Extract the (x, y) coordinate from the center of the cell holding the provided text.  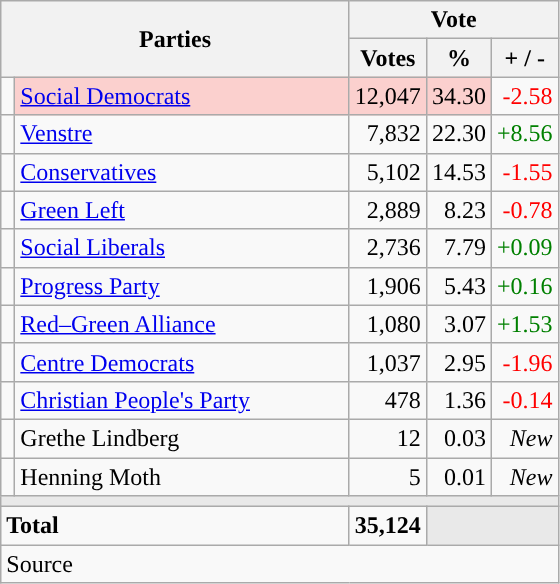
+ / - (524, 58)
Parties (176, 39)
35,124 (388, 526)
2,736 (388, 248)
0.01 (458, 477)
8.23 (458, 210)
7,832 (388, 134)
1.36 (458, 400)
478 (388, 400)
-0.14 (524, 400)
% (458, 58)
+8.56 (524, 134)
+0.09 (524, 248)
-2.58 (524, 96)
Red–Green Alliance (182, 324)
7.79 (458, 248)
14.53 (458, 172)
1,037 (388, 362)
2.95 (458, 362)
0.03 (458, 438)
12 (388, 438)
Votes (388, 58)
Total (176, 526)
Grethe Lindberg (182, 438)
-1.55 (524, 172)
Vote (454, 20)
-1.96 (524, 362)
-0.78 (524, 210)
1,080 (388, 324)
Henning Moth (182, 477)
Source (280, 564)
Christian People's Party (182, 400)
Social Democrats (182, 96)
+0.16 (524, 286)
34.30 (458, 96)
Venstre (182, 134)
1,906 (388, 286)
Centre Democrats (182, 362)
3.07 (458, 324)
+1.53 (524, 324)
12,047 (388, 96)
22.30 (458, 134)
Social Liberals (182, 248)
5 (388, 477)
Progress Party (182, 286)
2,889 (388, 210)
Conservatives (182, 172)
5,102 (388, 172)
Green Left (182, 210)
5.43 (458, 286)
